Locate the cell with the specified text and output its (x, y) center coordinate. 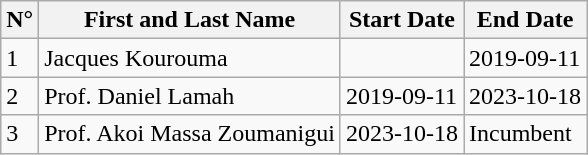
1 (20, 58)
2 (20, 96)
Prof. Akoi Massa Zoumanigui (190, 134)
First and Last Name (190, 20)
N° (20, 20)
Start Date (402, 20)
Incumbent (526, 134)
Jacques Kourouma (190, 58)
Prof. Daniel Lamah (190, 96)
End Date (526, 20)
3 (20, 134)
